Detect which cell encompasses the target text, then output its (x, y) center coordinate. 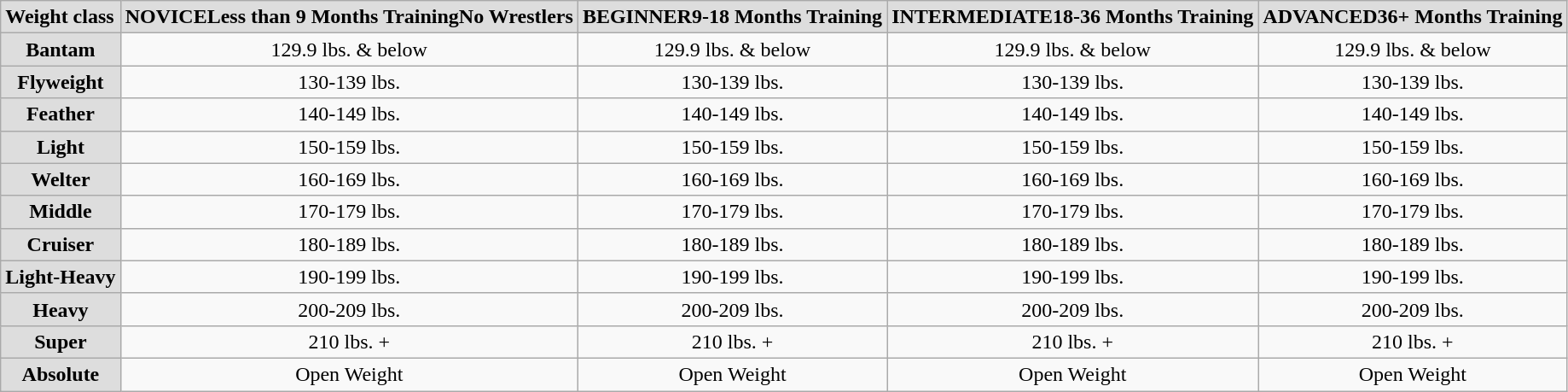
Cruiser (61, 244)
Feather (61, 114)
Bantam (61, 50)
Flyweight (61, 82)
Weight class (61, 17)
INTERMEDIATE18-36 Months Training (1073, 17)
BEGINNER9-18 Months Training (732, 17)
Light (61, 147)
Middle (61, 212)
ADVANCED36+ Months Training (1413, 17)
NOVICELess than 9 Months TrainingNo Wrestlers (349, 17)
Heavy (61, 309)
Super (61, 342)
Absolute (61, 374)
Welter (61, 179)
Light-Heavy (61, 277)
